Determine the [X, Y] coordinate at the center of the cell enclosing the given text.  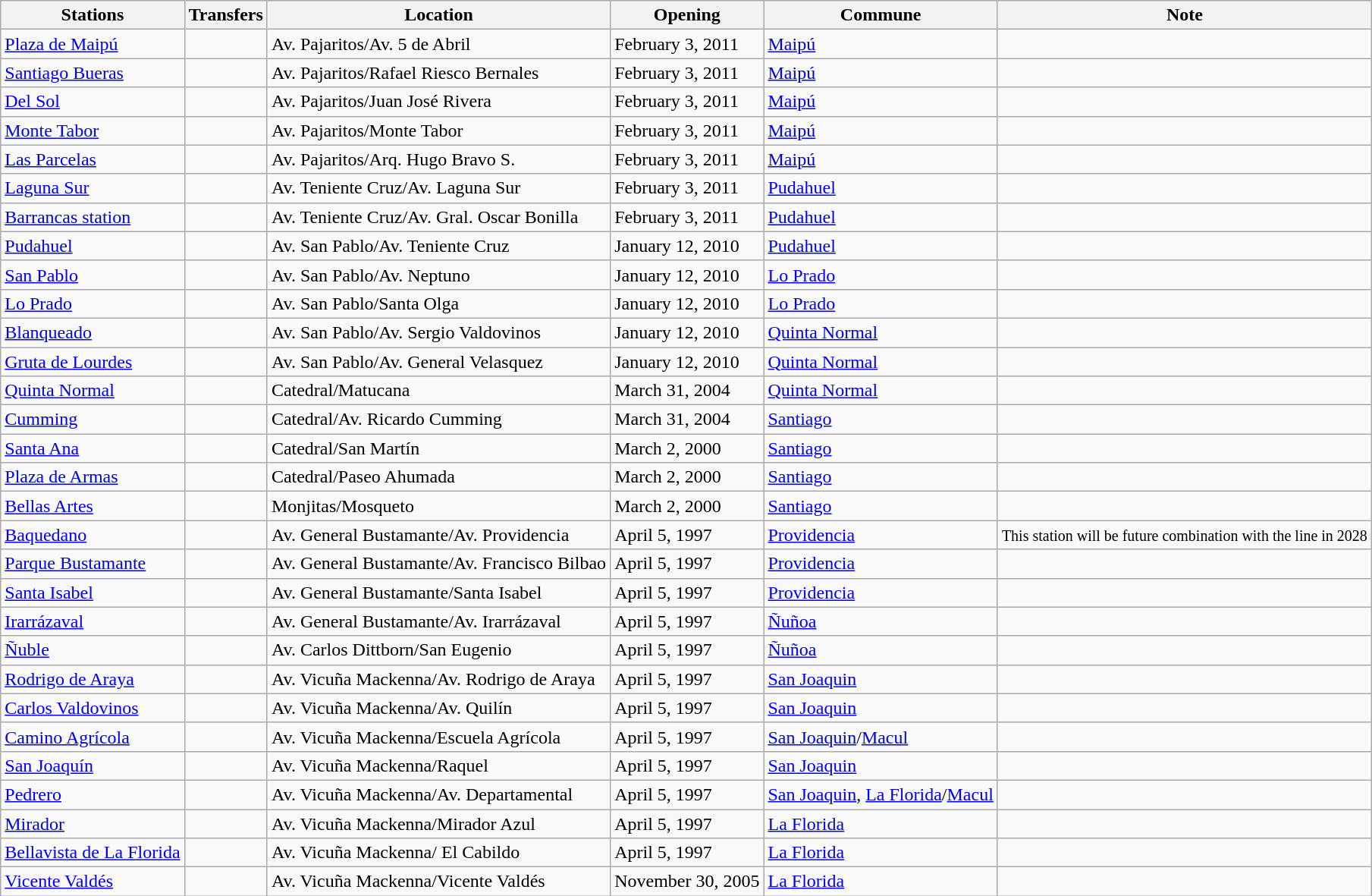
Transfers [226, 15]
Catedral/San Martín [438, 448]
Av. San Pablo/Av. Neptuno [438, 275]
Av. San Pablo/Santa Olga [438, 303]
Camino Agrícola [93, 737]
Las Parcelas [93, 159]
Plaza de Maipú [93, 44]
Av. San Pablo/Av. Sergio Valdovinos [438, 332]
Av. Vicuña Mackenna/Mirador Azul [438, 823]
San Pablo [93, 275]
Av. Vicuña Mackenna/Av. Rodrigo de Araya [438, 679]
Av. San Pablo/Av. Teniente Cruz [438, 246]
Cumming [93, 420]
Monte Tabor [93, 130]
San Joaquin, La Florida/Macul [881, 794]
Parque Bustamante [93, 564]
Av. Vicuña Mackenna/Vicente Valdés [438, 882]
Av. Carlos Dittborn/San Eugenio [438, 650]
Santa Isabel [93, 593]
Blanqueado [93, 332]
Av. Vicuña Mackenna/ El Cabildo [438, 853]
Bellavista de La Florida [93, 853]
Av. General Bustamante/Santa Isabel [438, 593]
Mirador [93, 823]
Ñuble [93, 650]
Laguna Sur [93, 188]
Pedrero [93, 794]
Av. General Bustamante/Av. Irarrázaval [438, 621]
Stations [93, 15]
Av. Vicuña Mackenna/Av. Quilín [438, 708]
Av. Teniente Cruz/Av. Laguna Sur [438, 188]
Av. Vicuña Mackenna/Av. Departamental [438, 794]
Av. San Pablo/Av. General Velasquez [438, 362]
Rodrigo de Araya [93, 679]
Gruta de Lourdes [93, 362]
Plaza de Armas [93, 477]
Av. General Bustamante/Av. Providencia [438, 535]
Opening [687, 15]
Barrancas station [93, 217]
Baquedano [93, 535]
Irarrázaval [93, 621]
Catedral/Av. Ricardo Cumming [438, 420]
Catedral/Paseo Ahumada [438, 477]
Del Sol [93, 102]
Santa Ana [93, 448]
Vicente Valdés [93, 882]
Monjitas/Mosqueto [438, 506]
Av. Vicuña Mackenna/Escuela Agrícola [438, 737]
Note [1185, 15]
San Joaquin/Macul [881, 737]
This station will be future combination with the line in 2028 [1185, 535]
San Joaquín [93, 766]
Commune [881, 15]
Av. Vicuña Mackenna/Raquel [438, 766]
Bellas Artes [93, 506]
Av. Teniente Cruz/Av. Gral. Oscar Bonilla [438, 217]
Av. Pajaritos/Juan José Rivera [438, 102]
Carlos Valdovinos [93, 708]
Av. Pajaritos/Rafael Riesco Bernales [438, 73]
Av. Pajaritos/Arq. Hugo Bravo S. [438, 159]
Location [438, 15]
Av. Pajaritos/Monte Tabor [438, 130]
Catedral/Matucana [438, 391]
November 30, 2005 [687, 882]
Santiago Bueras [93, 73]
Av. Pajaritos/Av. 5 de Abril [438, 44]
Av. General Bustamante/Av. Francisco Bilbao [438, 564]
